Capture the cell that displays the provided text and extract its [x, y] central coordinate. 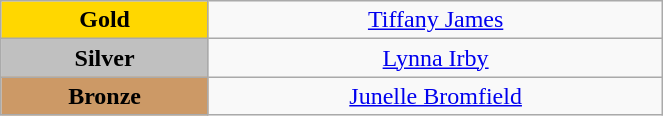
Bronze [105, 96]
Silver [105, 58]
Junelle Bromfield [435, 96]
Gold [105, 20]
Tiffany James [435, 20]
Lynna Irby [435, 58]
